Find where the given text appears and provide that cell's center as [x, y] coordinate. 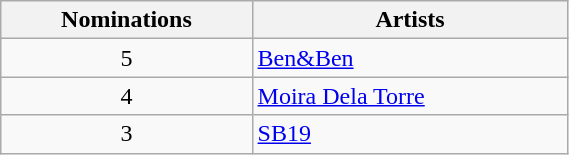
Ben&Ben [410, 58]
Nominations [126, 20]
4 [126, 96]
3 [126, 134]
Artists [410, 20]
Moira Dela Torre [410, 96]
SB19 [410, 134]
5 [126, 58]
